For the text-containing cell, return its midpoint in [X, Y] coordinate format. 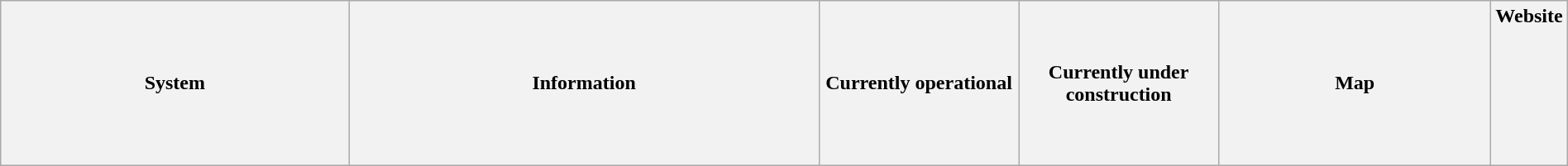
Map [1355, 83]
Information [584, 83]
Website [1529, 83]
Currently under construction [1119, 83]
System [175, 83]
Currently operational [918, 83]
